Scan for the cell matching the given text and deliver its [x, y] coordinate at center. 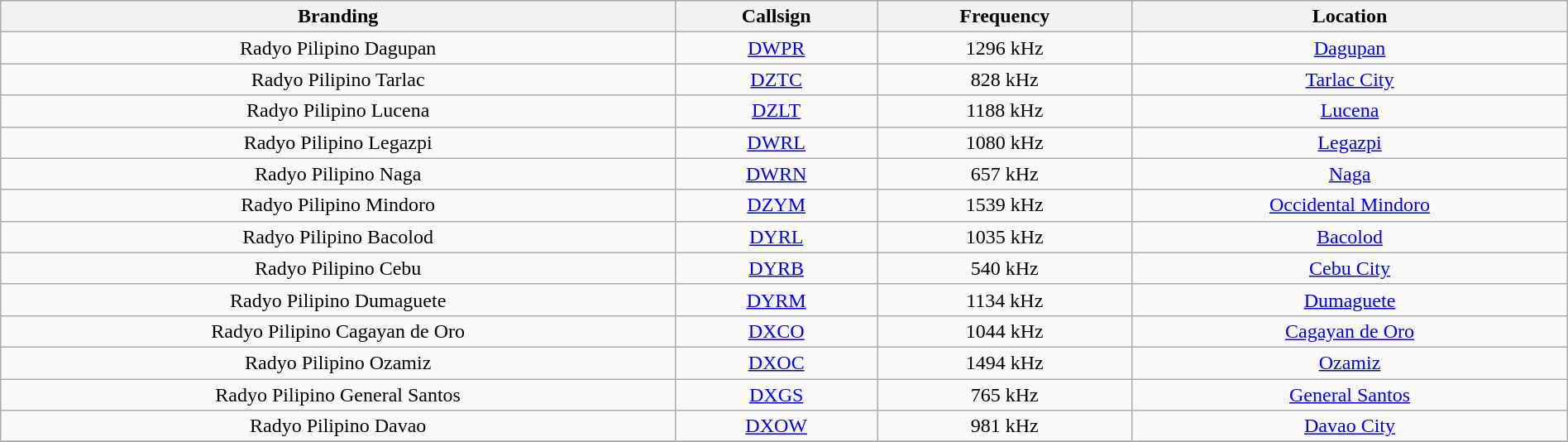
Radyo Pilipino Cagayan de Oro [338, 331]
Radyo Pilipino Tarlac [338, 79]
General Santos [1350, 395]
Location [1350, 17]
Radyo Pilipino Ozamiz [338, 363]
DXOC [777, 363]
Legazpi [1350, 142]
Occidental Mindoro [1350, 205]
1188 kHz [1005, 111]
Cebu City [1350, 268]
540 kHz [1005, 268]
1134 kHz [1005, 300]
Radyo Pilipino General Santos [338, 395]
1080 kHz [1005, 142]
DYRL [777, 237]
DZLT [777, 111]
DWRL [777, 142]
Radyo Pilipino Dagupan [338, 48]
657 kHz [1005, 174]
1539 kHz [1005, 205]
DXGS [777, 395]
1296 kHz [1005, 48]
Naga [1350, 174]
Ozamiz [1350, 363]
DYRM [777, 300]
Bacolod [1350, 237]
828 kHz [1005, 79]
Lucena [1350, 111]
1044 kHz [1005, 331]
DXCO [777, 331]
Radyo Pilipino Legazpi [338, 142]
DZTC [777, 79]
981 kHz [1005, 426]
Callsign [777, 17]
Radyo Pilipino Cebu [338, 268]
DWRN [777, 174]
Cagayan de Oro [1350, 331]
DYRB [777, 268]
765 kHz [1005, 395]
Radyo Pilipino Dumaguete [338, 300]
DWPR [777, 48]
Frequency [1005, 17]
Davao City [1350, 426]
Dagupan [1350, 48]
Branding [338, 17]
Radyo Pilipino Davao [338, 426]
Radyo Pilipino Mindoro [338, 205]
Tarlac City [1350, 79]
Radyo Pilipino Bacolod [338, 237]
Radyo Pilipino Lucena [338, 111]
1035 kHz [1005, 237]
Dumaguete [1350, 300]
DXOW [777, 426]
1494 kHz [1005, 363]
DZYM [777, 205]
Radyo Pilipino Naga [338, 174]
